Determine the [X, Y] coordinate at the center of the cell enclosing the given text.  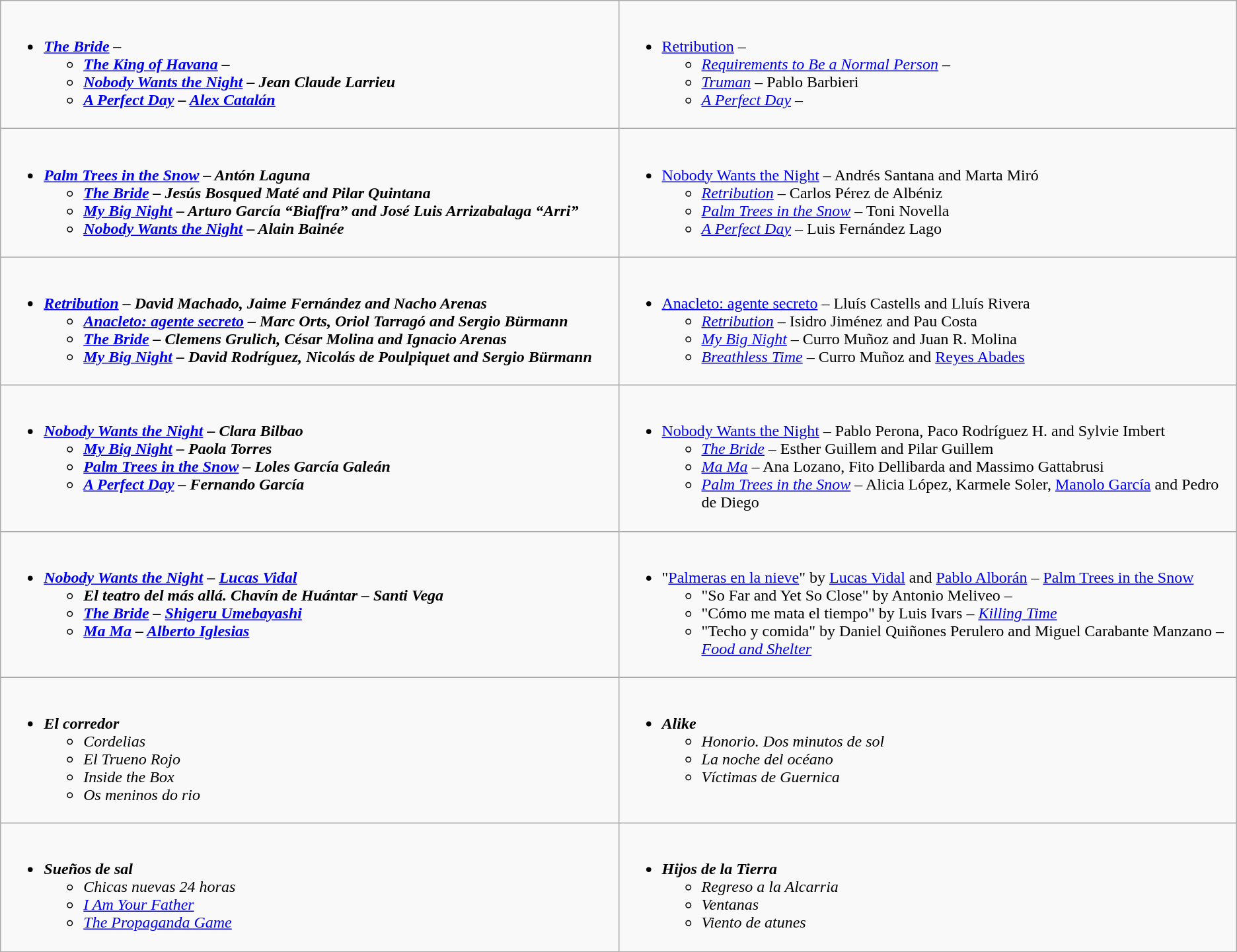
Hijos de la TierraRegreso a la AlcarriaVentanasViento de atunes [928, 887]
AlikeHonorio. Dos minutos de solLa noche del océanoVíctimas de Guernica [928, 751]
The Bride – The King of Havana – Nobody Wants the Night – Jean Claude LarrieuA Perfect Day – Alex Catalán [309, 65]
El corredorCordeliasEl Trueno RojoInside the BoxOs meninos do rio [309, 751]
Nobody Wants the Night – Clara BilbaoMy Big Night – Paola TorresPalm Trees in the Snow – Loles García GaleánA Perfect Day – Fernando García [309, 458]
Retribution – Requirements to Be a Normal Person – Truman – Pablo BarbieriA Perfect Day – [928, 65]
Sueños de salChicas nuevas 24 horasI Am Your FatherThe Propaganda Game [309, 887]
Nobody Wants the Night – Lucas VidalEl teatro del más allá. Chavín de Huántar – Santi VegaThe Bride – Shigeru UmebayashiMa Ma – Alberto Iglesias [309, 604]
